Pinpoint the cell where the given text exists, returning its (X, Y) midpoint coordinate. 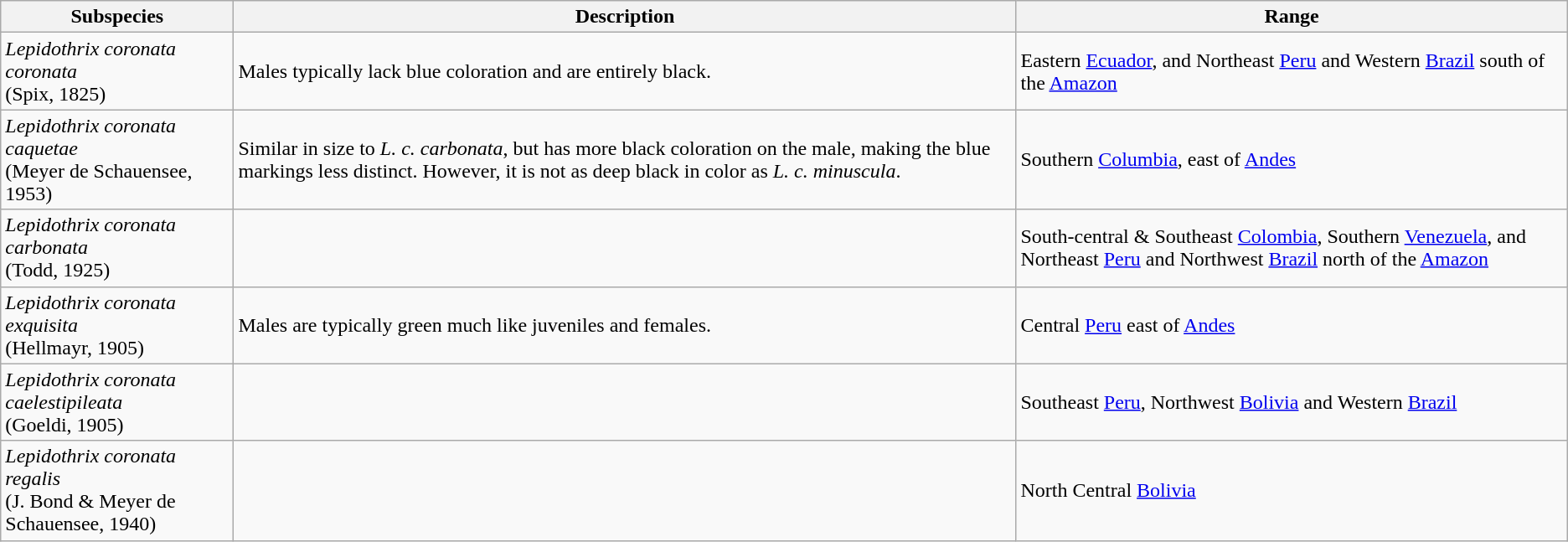
Eastern Ecuador, and Northeast Peru and Western Brazil south of the Amazon (1292, 71)
North Central Bolivia (1292, 491)
Range (1292, 17)
Lepidothrix coronata regalis(J. Bond & Meyer de Schauensee, 1940) (117, 491)
Lepidothrix coronata coronata(Spix, 1825) (117, 71)
Lepidothrix coronata carbonata(Todd, 1925) (117, 248)
Central Peru east of Andes (1292, 325)
Southeast Peru, Northwest Bolivia and Western Brazil (1292, 402)
Males typically lack blue coloration and are entirely black. (625, 71)
Lepidothrix coronata exquisita(Hellmayr, 1905) (117, 325)
Males are typically green much like juveniles and females. (625, 325)
Lepidothrix coronata caquetae(Meyer de Schauensee, 1953) (117, 159)
Subspecies (117, 17)
South-central & Southeast Colombia, Southern Venezuela, and Northeast Peru and Northwest Brazil north of the Amazon (1292, 248)
Southern Columbia, east of Andes (1292, 159)
Lepidothrix coronata caelestipileata(Goeldi, 1905) (117, 402)
Description (625, 17)
